Return the (X, Y) coordinate for the center point of the cell that contains the specified text.  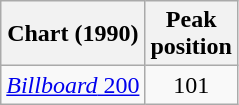
Chart (1990) (73, 34)
101 (191, 85)
Billboard 200 (73, 85)
Peakposition (191, 34)
